Extract the (X, Y) coordinate from the center of the cell holding the provided text.  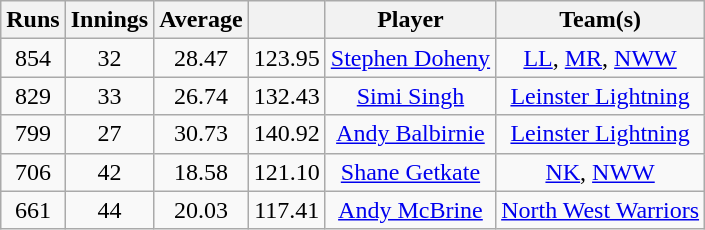
Team(s) (600, 20)
117.41 (286, 210)
Stephen Doheny (410, 58)
Runs (33, 20)
Innings (109, 20)
27 (109, 134)
854 (33, 58)
44 (109, 210)
33 (109, 96)
LL, MR, NWW (600, 58)
26.74 (202, 96)
18.58 (202, 172)
706 (33, 172)
Andy Balbirnie (410, 134)
132.43 (286, 96)
North West Warriors (600, 210)
Player (410, 20)
121.10 (286, 172)
140.92 (286, 134)
Andy McBrine (410, 210)
829 (33, 96)
30.73 (202, 134)
NK, NWW (600, 172)
42 (109, 172)
Simi Singh (410, 96)
661 (33, 210)
32 (109, 58)
20.03 (202, 210)
799 (33, 134)
Shane Getkate (410, 172)
28.47 (202, 58)
123.95 (286, 58)
Average (202, 20)
